Scan for the cell matching the given text and deliver its [X, Y] coordinate at center. 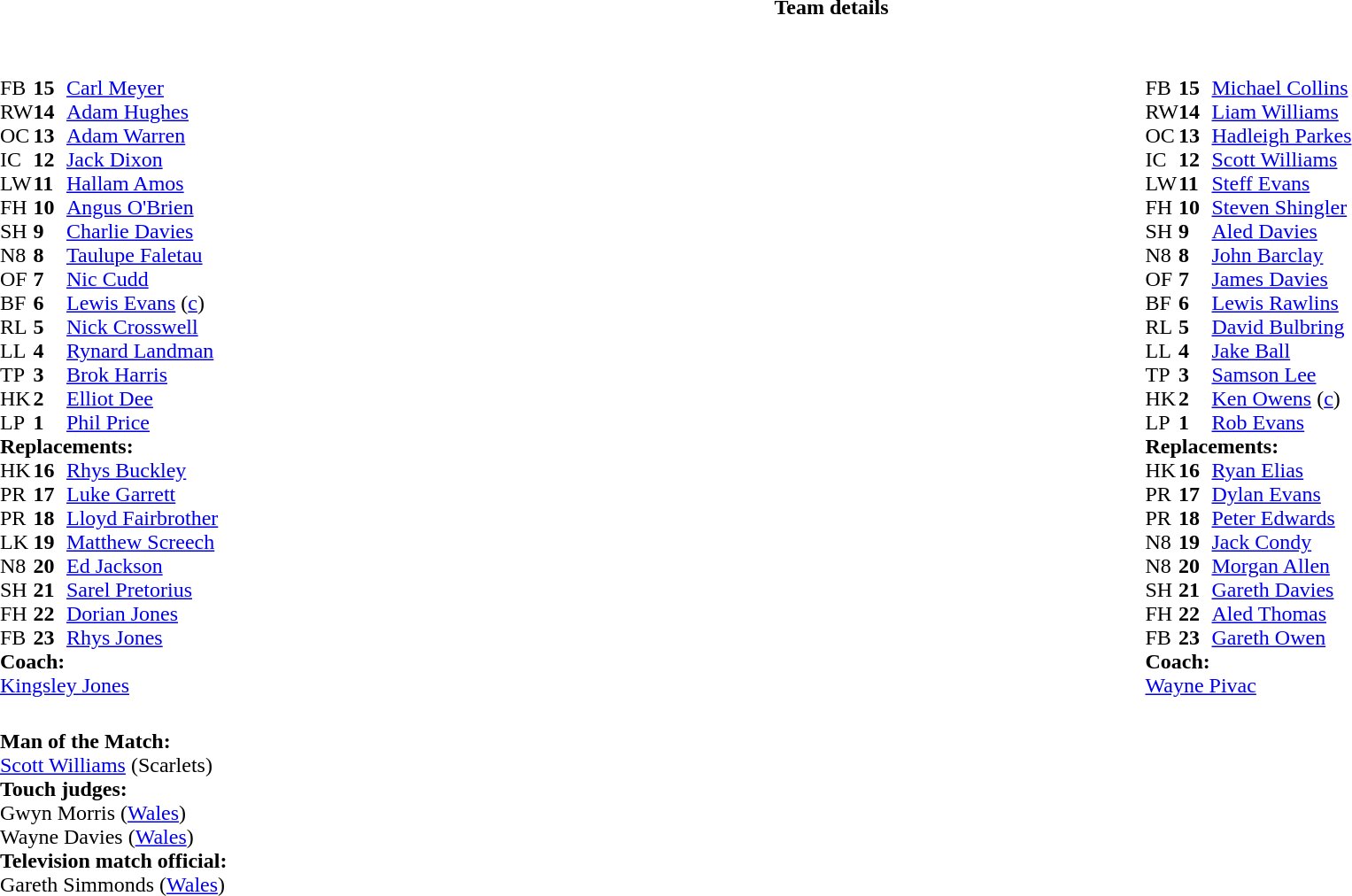
Nic Cudd [142, 280]
Ken Owens (c) [1282, 398]
James Davies [1282, 280]
Aled Thomas [1282, 614]
Lewis Rawlins [1282, 303]
Ryan Elias [1282, 471]
Jake Ball [1282, 351]
Rhys Buckley [142, 471]
Jack Condy [1282, 542]
Ed Jackson [142, 567]
Dylan Evans [1282, 494]
Kingsley Jones [109, 685]
Phil Price [142, 423]
Lloyd Fairbrother [142, 519]
Aled Davies [1282, 232]
Adam Warren [142, 136]
Rhys Jones [142, 637]
Elliot Dee [142, 398]
Samson Lee [1282, 375]
Brok Harris [142, 375]
Gareth Davies [1282, 590]
Angus O'Brien [142, 207]
Steven Shingler [1282, 207]
Luke Garrett [142, 494]
Peter Edwards [1282, 519]
Lewis Evans (c) [142, 303]
Nick Crosswell [142, 328]
Rynard Landman [142, 351]
Carl Meyer [142, 89]
Gareth Owen [1282, 637]
Rob Evans [1282, 423]
Dorian Jones [142, 614]
Steff Evans [1282, 184]
Jack Dixon [142, 159]
Sarel Pretorius [142, 590]
John Barclay [1282, 255]
Scott Williams [1282, 159]
Adam Hughes [142, 112]
Wayne Pivac [1248, 685]
Taulupe Faletau [142, 255]
Matthew Screech [142, 542]
Liam Williams [1282, 112]
LK [17, 542]
Morgan Allen [1282, 567]
Charlie Davies [142, 232]
Hallam Amos [142, 184]
Hadleigh Parkes [1282, 136]
David Bulbring [1282, 328]
Michael Collins [1282, 89]
